For the text-containing cell, return its midpoint in (X, Y) coordinate format. 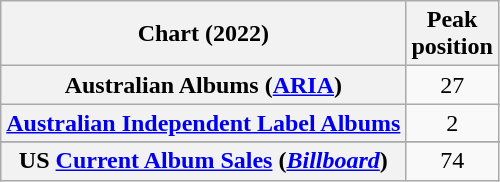
Peakposition (452, 34)
Australian Independent Label Albums (204, 123)
27 (452, 85)
Australian Albums (ARIA) (204, 85)
2 (452, 123)
Chart (2022) (204, 34)
74 (452, 161)
US Current Album Sales (Billboard) (204, 161)
